For the text-containing cell, return its midpoint in (x, y) coordinate format. 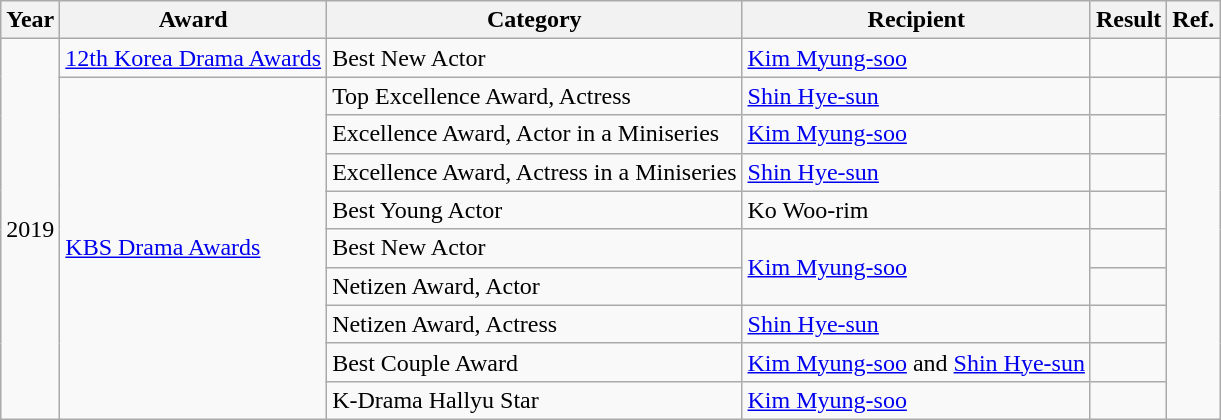
Award (194, 20)
Recipient (916, 20)
Netizen Award, Actor (534, 286)
Excellence Award, Actress in a Miniseries (534, 172)
Ko Woo-rim (916, 210)
Excellence Award, Actor in a Miniseries (534, 134)
KBS Drama Awards (194, 248)
Best Young Actor (534, 210)
Category (534, 20)
Best Couple Award (534, 362)
Netizen Award, Actress (534, 324)
Kim Myung-soo and Shin Hye-sun (916, 362)
Top Excellence Award, Actress (534, 96)
K-Drama Hallyu Star (534, 400)
Year (30, 20)
2019 (30, 230)
Result (1128, 20)
12th Korea Drama Awards (194, 58)
Ref. (1194, 20)
